From the cell containing the given text, extract its center point as (x, y) coordinate. 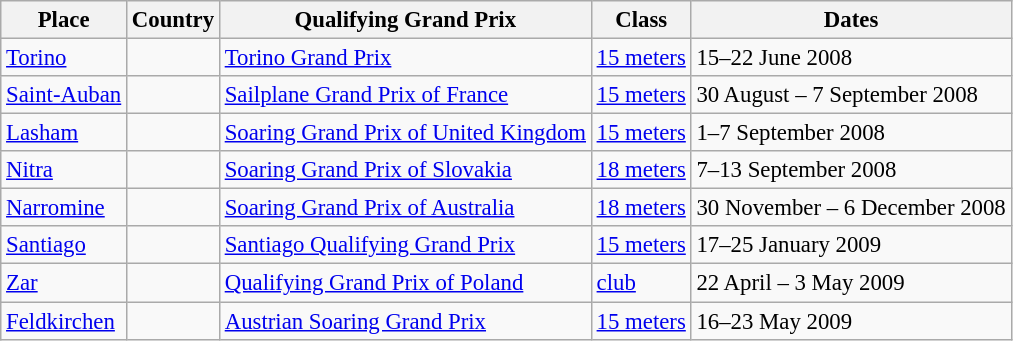
Qualifying Grand Prix of Poland (405, 283)
Austrian Soaring Grand Prix (405, 321)
Qualifying Grand Prix (405, 20)
30 November – 6 December 2008 (851, 208)
22 April – 3 May 2009 (851, 283)
Sailplane Grand Prix of France (405, 95)
Nitra (64, 170)
Feldkirchen (64, 321)
Soaring Grand Prix of United Kingdom (405, 133)
Country (174, 20)
Lasham (64, 133)
Soaring Grand Prix of Australia (405, 208)
30 August – 7 September 2008 (851, 95)
Santiago Qualifying Grand Prix (405, 245)
15–22 June 2008 (851, 58)
club (641, 283)
Narromine (64, 208)
Saint-Auban (64, 95)
Torino (64, 58)
Dates (851, 20)
7–13 September 2008 (851, 170)
1–7 September 2008 (851, 133)
17–25 January 2009 (851, 245)
Zar (64, 283)
Torino Grand Prix (405, 58)
Santiago (64, 245)
Place (64, 20)
Class (641, 20)
16–23 May 2009 (851, 321)
Soaring Grand Prix of Slovakia (405, 170)
